Capture the cell that displays the provided text and extract its (X, Y) central coordinate. 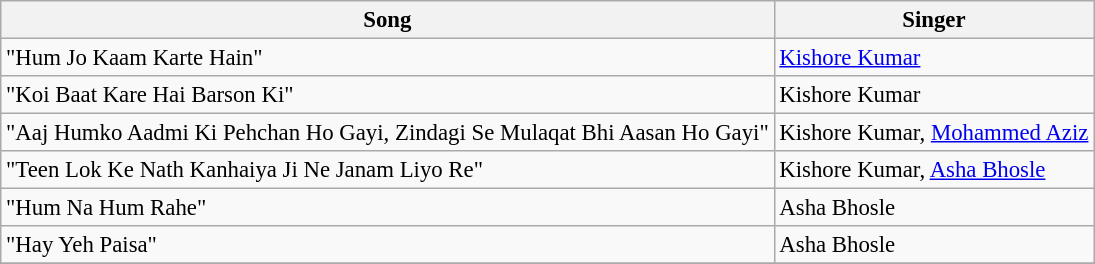
Kishore Kumar, Asha Bhosle (934, 170)
"Hum Jo Kaam Karte Hain" (388, 58)
"Teen Lok Ke Nath Kanhaiya Ji Ne Janam Liyo Re" (388, 170)
"Koi Baat Kare Hai Barson Ki" (388, 95)
"Hay Yeh Paisa" (388, 245)
"Aaj Humko Aadmi Ki Pehchan Ho Gayi, Zindagi Se Mulaqat Bhi Aasan Ho Gayi" (388, 133)
Song (388, 20)
Kishore Kumar, Mohammed Aziz (934, 133)
"Hum Na Hum Rahe" (388, 208)
Singer (934, 20)
